Return [x, y] of the center of cell containing provided text 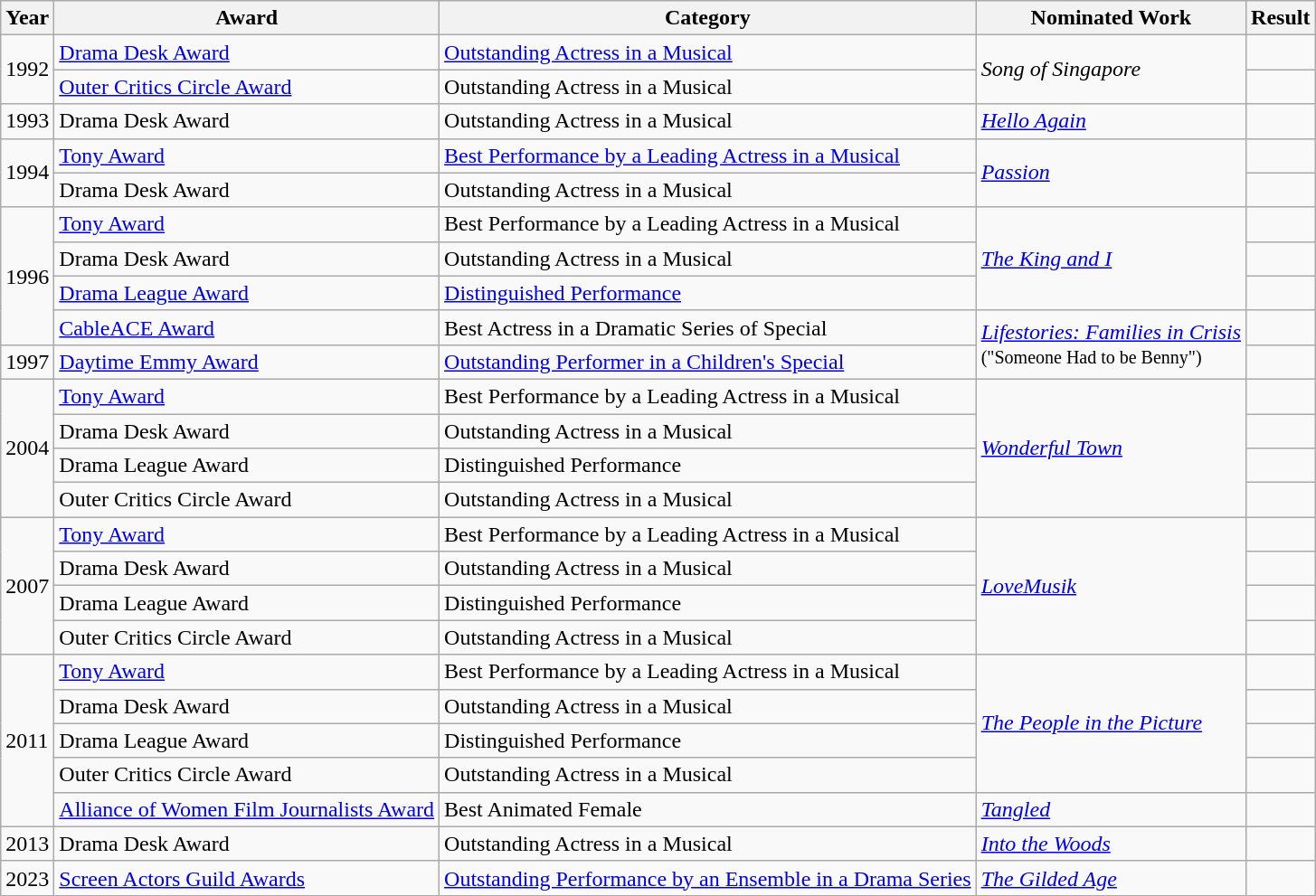
Alliance of Women Film Journalists Award [247, 809]
Category [708, 18]
Year [27, 18]
Daytime Emmy Award [247, 362]
Best Animated Female [708, 809]
Screen Actors Guild Awards [247, 878]
Passion [1111, 173]
Result [1281, 18]
1994 [27, 173]
2013 [27, 844]
Nominated Work [1111, 18]
1992 [27, 70]
Lifestories: Families in Crisis ("Someone Had to be Benny") [1111, 344]
Into the Woods [1111, 844]
2023 [27, 878]
The King and I [1111, 259]
The People in the Picture [1111, 723]
Outstanding Performance by an Ensemble in a Drama Series [708, 878]
1993 [27, 121]
2007 [27, 586]
Wonderful Town [1111, 448]
Award [247, 18]
CableACE Award [247, 327]
1996 [27, 276]
Song of Singapore [1111, 70]
Hello Again [1111, 121]
Outstanding Performer in a Children's Special [708, 362]
1997 [27, 362]
2004 [27, 448]
Best Actress in a Dramatic Series of Special [708, 327]
LoveMusik [1111, 586]
Tangled [1111, 809]
The Gilded Age [1111, 878]
2011 [27, 740]
